Scan for the cell matching the given text and deliver its (X, Y) coordinate at center. 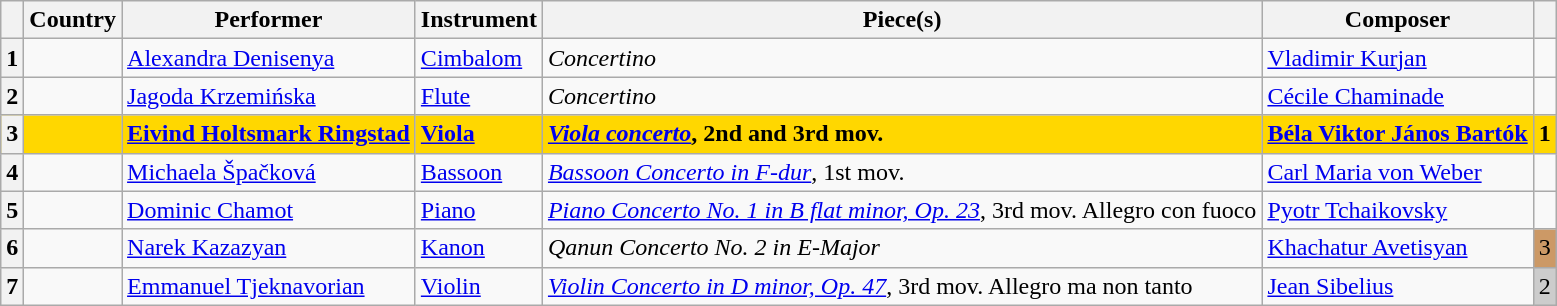
Bassoon Concerto in F-dur, 1st mov. (902, 172)
Jagoda Krzemińska (269, 96)
Vladimir Kurjan (1398, 58)
Dominic Chamot (269, 210)
Khachatur Avetisyan (1398, 248)
Performer (269, 20)
Eivind Holtsmark Ringstad (269, 134)
Alexandra Denisenya (269, 58)
4 (12, 172)
Instrument (478, 20)
Viola (478, 134)
Bassoon (478, 172)
Carl Maria von Weber (1398, 172)
Kanon (478, 248)
Michaela Špačková (269, 172)
Cimbalom (478, 58)
7 (12, 286)
Piano (478, 210)
Viola concerto, 2nd and 3rd mov. (902, 134)
Jean Sibelius (1398, 286)
Cécile Chaminade (1398, 96)
Country (73, 20)
Composer (1398, 20)
6 (12, 248)
Emmanuel Tjeknavorian (269, 286)
Pyotr Tchaikovsky (1398, 210)
Narek Kazazyan (269, 248)
Piece(s) (902, 20)
Violin (478, 286)
5 (12, 210)
Qanun Concerto No. 2 in E-Major (902, 248)
Violin Concerto in D minor, Op. 47, 3rd mov. Allegro ma non tanto (902, 286)
Flute (478, 96)
Béla Viktor János Bartók (1398, 134)
Piano Concerto No. 1 in B flat minor, Op. 23, 3rd mov. Allegro con fuoco (902, 210)
